Scan for the cell matching the given text and deliver its [x, y] coordinate at center. 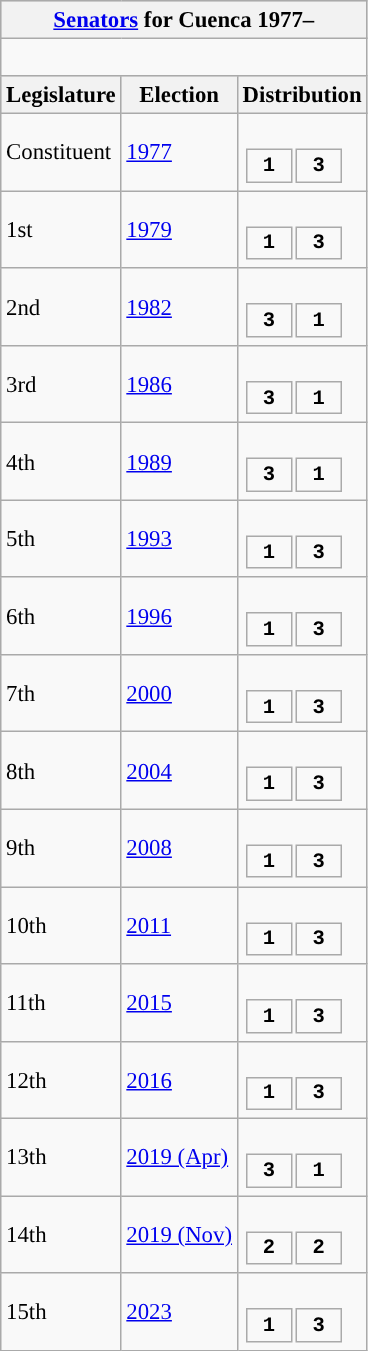
4th [61, 462]
2000 [179, 694]
2004 [179, 770]
1982 [179, 306]
2 2 [302, 1234]
8th [61, 770]
14th [61, 1234]
2023 [179, 1312]
1996 [179, 616]
3rd [61, 384]
6th [61, 616]
15th [61, 1312]
12th [61, 1080]
2016 [179, 1080]
2008 [179, 848]
1993 [179, 538]
Constituent [61, 152]
2019 (Nov) [179, 1234]
Senators for Cuenca 1977– [184, 20]
2011 [179, 926]
7th [61, 694]
Legislature [61, 95]
2019 (Apr) [179, 1158]
10th [61, 926]
1986 [179, 384]
5th [61, 538]
1st [61, 230]
1979 [179, 230]
2nd [61, 306]
Election [179, 95]
1977 [179, 152]
1989 [179, 462]
Distribution [302, 95]
9th [61, 848]
2015 [179, 1002]
11th [61, 1002]
13th [61, 1158]
